For the text-containing cell, return its midpoint in [X, Y] coordinate format. 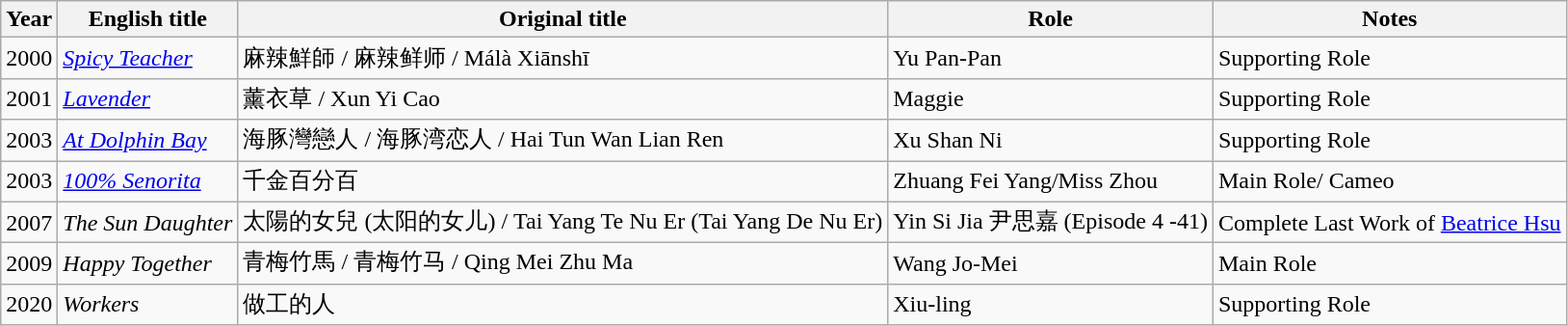
2007 [29, 222]
麻辣鮮師 / 麻辣鲜师 / Málà Xiānshī [562, 58]
Yin Si Jia 尹思嘉 (Episode 4 -41) [1051, 222]
Maggie [1051, 98]
青梅竹馬 / 青梅竹马 / Qing Mei Zhu Ma [562, 264]
2001 [29, 98]
Complete Last Work of Beatrice Hsu [1389, 222]
Yu Pan-Pan [1051, 58]
Xiu-ling [1051, 305]
2020 [29, 305]
Main Role [1389, 264]
The Sun Daughter [148, 222]
100% Senorita [148, 181]
Year [29, 19]
海豚灣戀人 / 海豚湾恋人 / Hai Tun Wan Lian Ren [562, 141]
English title [148, 19]
千金百分百 [562, 181]
Main Role/ Cameo [1389, 181]
Notes [1389, 19]
2000 [29, 58]
Happy Together [148, 264]
2009 [29, 264]
At Dolphin Bay [148, 141]
Workers [148, 305]
Original title [562, 19]
薰衣草 / Xun Yi Cao [562, 98]
Role [1051, 19]
Wang Jo-Mei [1051, 264]
Zhuang Fei Yang/Miss Zhou [1051, 181]
Lavender [148, 98]
太陽的女兒 (太阳的女儿) / Tai Yang Te Nu Er (Tai Yang De Nu Er) [562, 222]
Xu Shan Ni [1051, 141]
Spicy Teacher [148, 58]
做工的人 [562, 305]
